For the text-containing cell, return its midpoint in [X, Y] coordinate format. 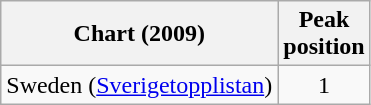
Chart (2009) [140, 34]
Peakposition [324, 34]
1 [324, 85]
Sweden (Sverigetopplistan) [140, 85]
